Search for the cell housing the specified text and yield its (x, y) center coordinate. 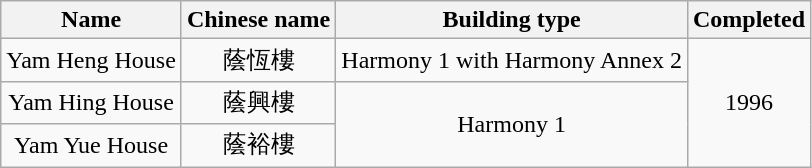
蔭裕樓 (258, 146)
Completed (748, 20)
蔭恆樓 (258, 60)
Yam Hing House (92, 102)
Harmony 1 with Harmony Annex 2 (512, 60)
Building type (512, 20)
Yam Yue House (92, 146)
Name (92, 20)
Chinese name (258, 20)
蔭興樓 (258, 102)
Harmony 1 (512, 124)
Yam Heng House (92, 60)
1996 (748, 103)
